Provide the (X, Y) coordinate of the cell's center where the given text is located.  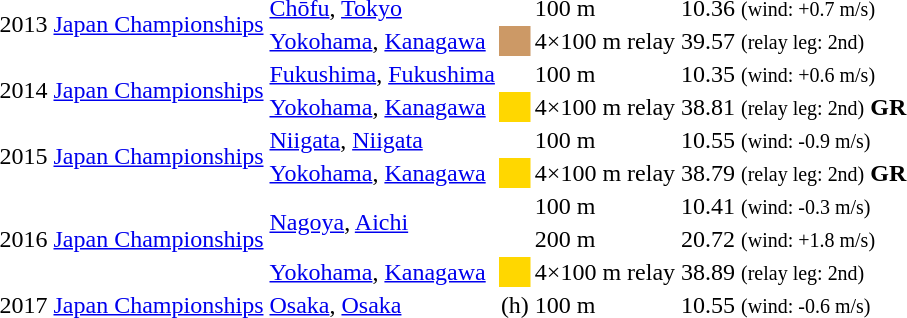
Niigata, Niigata (382, 140)
Fukushima, Fukushima (382, 74)
Nagoya, Aichi (382, 222)
200 m (604, 239)
